Identify which cell holds the provided text, then report its [X, Y] central coordinate. 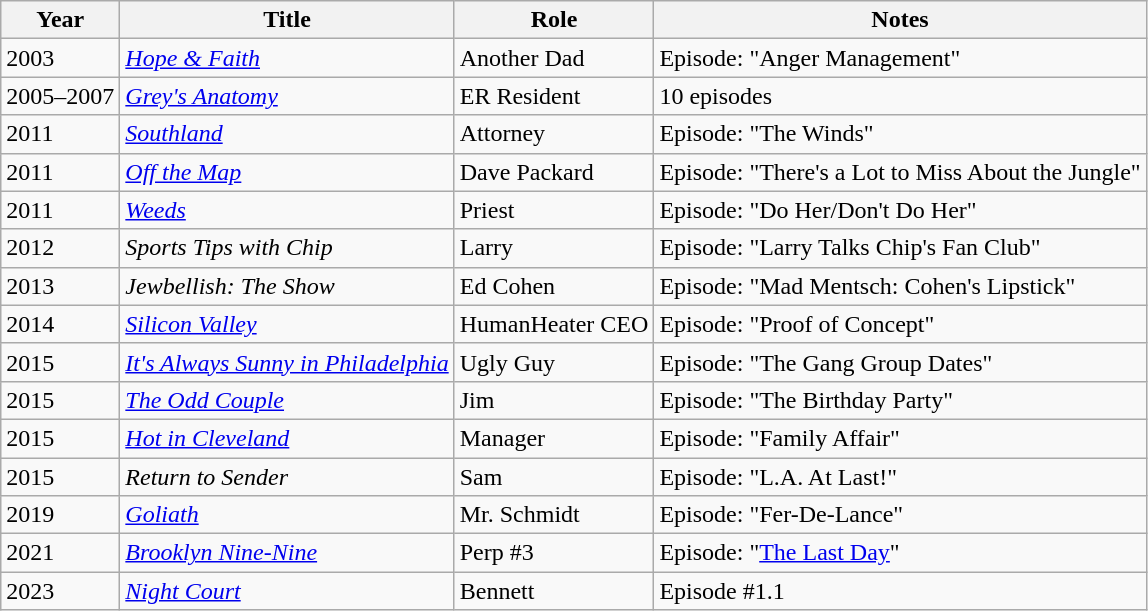
Bennett [554, 591]
Episode: "There's a Lot to Miss About the Jungle" [900, 172]
Episode: "L.A. At Last!" [900, 477]
Role [554, 20]
Year [60, 20]
2003 [60, 58]
Off the Map [287, 172]
Weeds [287, 210]
Another Dad [554, 58]
Episode: "Mad Mentsch: Cohen's Lipstick" [900, 286]
Episode: "Do Her/Don't Do Her" [900, 210]
2014 [60, 324]
2013 [60, 286]
HumanHeater CEO [554, 324]
Episode: "Larry Talks Chip's Fan Club" [900, 248]
The Odd Couple [287, 400]
Ugly Guy [554, 362]
2005–2007 [60, 96]
Southland [287, 134]
ER Resident [554, 96]
Sam [554, 477]
Grey's Anatomy [287, 96]
2012 [60, 248]
Episode: "The Winds" [900, 134]
Episode: "The Gang Group Dates" [900, 362]
Mr. Schmidt [554, 515]
Notes [900, 20]
Episode: "The Birthday Party" [900, 400]
Perp #3 [554, 553]
2021 [60, 553]
2023 [60, 591]
Silicon Valley [287, 324]
Title [287, 20]
Jim [554, 400]
2019 [60, 515]
It's Always Sunny in Philadelphia [287, 362]
Hot in Cleveland [287, 438]
Episode: "Anger Management" [900, 58]
Ed Cohen [554, 286]
Manager [554, 438]
Episode: "Proof of Concept" [900, 324]
Night Court [287, 591]
Jewbellish: The Show [287, 286]
Episode: "Family Affair" [900, 438]
10 episodes [900, 96]
Goliath [287, 515]
Hope & Faith [287, 58]
Dave Packard [554, 172]
Attorney [554, 134]
Brooklyn Nine-Nine [287, 553]
Priest [554, 210]
Sports Tips with Chip [287, 248]
Episode: "The Last Day" [900, 553]
Larry [554, 248]
Episode #1.1 [900, 591]
Return to Sender [287, 477]
Episode: "Fer-De-Lance" [900, 515]
